Locate the cell with the specified text and output its (x, y) center coordinate. 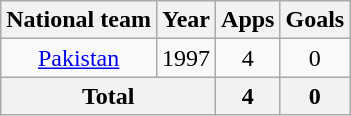
1997 (186, 58)
National team (79, 20)
Goals (315, 20)
Year (186, 20)
Apps (248, 20)
Pakistan (79, 58)
Total (108, 96)
